Capture the cell that displays the provided text and extract its (x, y) central coordinate. 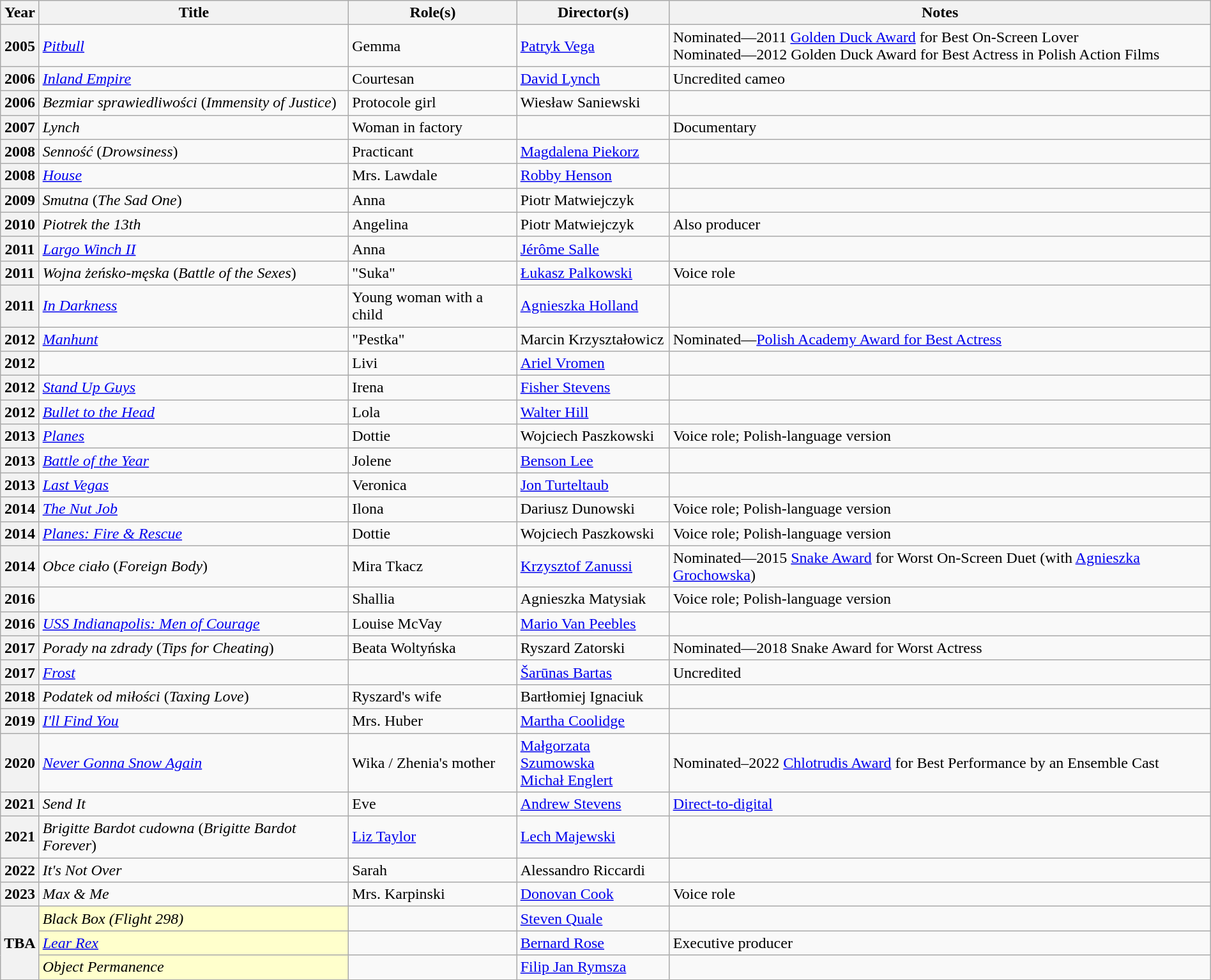
Nominated—2011 Golden Duck Award for Best On-Screen LoverNominated—2012 Golden Duck Award for Best Actress in Polish Action Films (940, 46)
Jolene (433, 461)
Mrs. Huber (433, 721)
Courtesan (433, 79)
Irena (433, 388)
2009 (20, 200)
2018 (20, 696)
Black Box (Flight 298) (194, 919)
Protocole girl (433, 103)
Never Gonna Snow Again (194, 763)
Notes (940, 13)
Dariusz Dunowski (593, 509)
Frost (194, 672)
Patryk Vega (593, 46)
Louise McVay (433, 624)
Alessandro Riccardi (593, 870)
Director(s) (593, 13)
Wiesław Saniewski (593, 103)
I'll Find You (194, 721)
Mario Van Peebles (593, 624)
2010 (20, 224)
Porady na zdrady (Tips for Cheating) (194, 648)
Krzysztof Zanussi (593, 566)
Sarah (433, 870)
Gemma (433, 46)
Ariel Vromen (593, 364)
Inland Empire (194, 79)
Bernard Rose (593, 943)
Jon Turteltaub (593, 485)
TBA (20, 943)
2020 (20, 763)
Largo Winch II (194, 249)
Wojna żeńsko-męska (Battle of the Sexes) (194, 273)
2019 (20, 721)
Fisher Stevens (593, 388)
Mrs. Lawdale (433, 176)
Manhunt (194, 339)
Veronica (433, 485)
Lynch (194, 127)
2023 (20, 894)
Role(s) (433, 13)
Filip Jan Rymsza (593, 967)
Uncredited (940, 672)
2005 (20, 46)
Bezmiar sprawiedliwości (Immensity of Justice) (194, 103)
Robby Henson (593, 176)
Małgorzata SzumowskaMichał Englert (593, 763)
House (194, 176)
Łukasz Palkowski (593, 273)
Stand Up Guys (194, 388)
Bullet to the Head (194, 412)
Max & Me (194, 894)
Piotrek the 13th (194, 224)
Smutna (The Sad One) (194, 200)
Year (20, 13)
Ilona (433, 509)
Donovan Cook (593, 894)
2022 (20, 870)
USS Indianapolis: Men of Courage (194, 624)
In Darkness (194, 305)
Documentary (940, 127)
2007 (20, 127)
Beata Woltyńska (433, 648)
Obce ciało (Foreign Body) (194, 566)
Ryszard Zatorski (593, 648)
Title (194, 13)
Angelina (433, 224)
Bartłomiej Ignaciuk (593, 696)
"Pestka" (433, 339)
Mrs. Karpinski (433, 894)
Young woman with a child (433, 305)
Lear Rex (194, 943)
Senność (Drowsiness) (194, 151)
Last Vegas (194, 485)
David Lynch (593, 79)
Woman in factory (433, 127)
It's Not Over (194, 870)
The Nut Job (194, 509)
Andrew Stevens (593, 804)
Steven Quale (593, 919)
Benson Lee (593, 461)
Podatek od miłości (Taxing Love) (194, 696)
Nominated—2018 Snake Award for Worst Actress (940, 648)
Battle of the Year (194, 461)
Practicant (433, 151)
Martha Coolidge (593, 721)
Jérôme Salle (593, 249)
Pitbull (194, 46)
Also producer (940, 224)
Mira Tkacz (433, 566)
Lech Majewski (593, 837)
Shallia (433, 599)
Wika / Zhenia's mother (433, 763)
Nominated—Polish Academy Award for Best Actress (940, 339)
Brigitte Bardot cudowna (Brigitte Bardot Forever) (194, 837)
Nominated—2015 Snake Award for Worst On-Screen Duet (with Agnieszka Grochowska) (940, 566)
Direct-to-digital (940, 804)
Magdalena Piekorz (593, 151)
Planes (194, 436)
Lola (433, 412)
Marcin Krzyształowicz (593, 339)
Šarūnas Bartas (593, 672)
Livi (433, 364)
Executive producer (940, 943)
Agnieszka Matysiak (593, 599)
Eve (433, 804)
Walter Hill (593, 412)
Send It (194, 804)
Nominated–2022 Chlotrudis Award for Best Performance by an Ensemble Cast (940, 763)
Object Permanence (194, 967)
Ryszard's wife (433, 696)
"Suka" (433, 273)
Uncredited cameo (940, 79)
Planes: Fire & Rescue (194, 533)
Liz Taylor (433, 837)
Agnieszka Holland (593, 305)
